Return [x, y] of the center of cell containing provided text 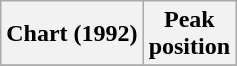
Peakposition [189, 34]
Chart (1992) [72, 34]
